Extract the (x, y) coordinate from the center of the cell holding the provided text.  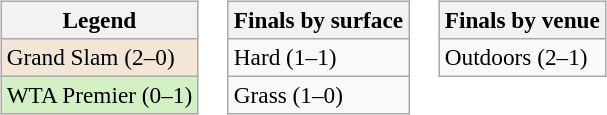
Finals by venue (522, 20)
WTA Premier (0–1) (99, 95)
Grand Slam (2–0) (99, 57)
Grass (1–0) (318, 95)
Finals by surface (318, 20)
Hard (1–1) (318, 57)
Legend (99, 20)
Outdoors (2–1) (522, 57)
